Return the [X, Y] coordinate for the center point of the cell that contains the specified text.  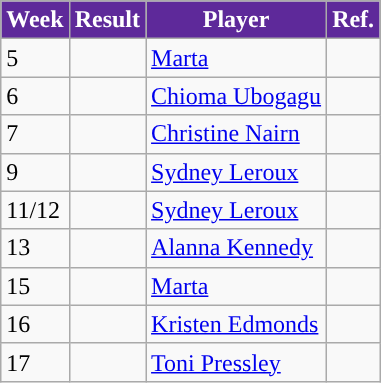
15 [35, 286]
Christine Nairn [236, 134]
11/12 [35, 210]
Player [236, 20]
7 [35, 134]
Result [107, 20]
17 [35, 362]
9 [35, 172]
Kristen Edmonds [236, 324]
Week [35, 20]
Toni Pressley [236, 362]
13 [35, 248]
Chioma Ubogagu [236, 96]
5 [35, 58]
6 [35, 96]
Ref. [354, 20]
Alanna Kennedy [236, 248]
16 [35, 324]
